Return [x, y] of the center of cell containing provided text 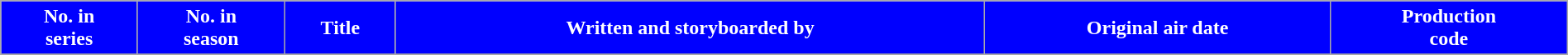
Productioncode [1449, 28]
No. inseason [211, 28]
Written and storyboarded by [690, 28]
No. inseries [69, 28]
Original air date [1158, 28]
Title [340, 28]
